Search for the cell housing the specified text and yield its (X, Y) center coordinate. 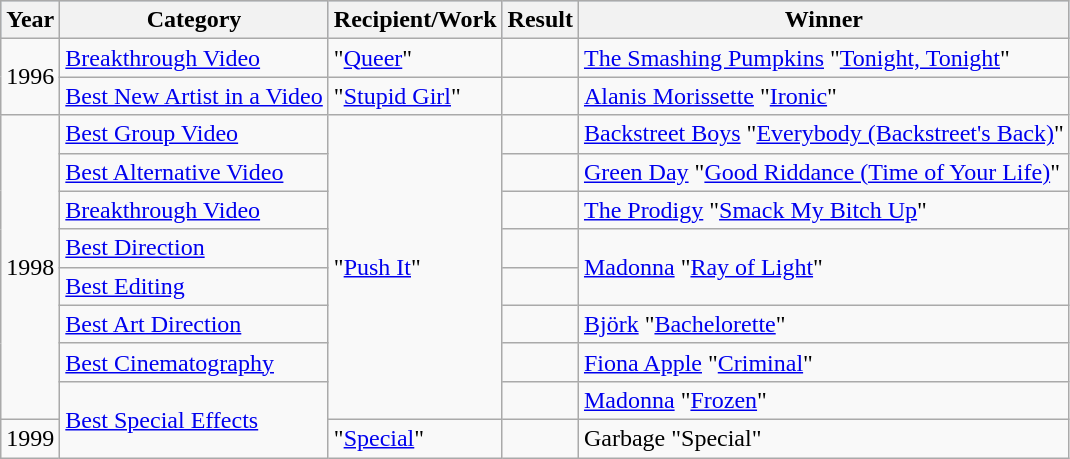
Recipient/Work (415, 20)
Madonna "Frozen" (824, 400)
Best Cinematography (194, 362)
The Prodigy "Smack My Bitch Up" (824, 210)
"Push It" (415, 267)
Result (540, 20)
Backstreet Boys "Everybody (Backstreet's Back)" (824, 134)
Best New Artist in a Video (194, 96)
1999 (30, 438)
Best Direction (194, 248)
Garbage "Special" (824, 438)
Best Group Video (194, 134)
"Special" (415, 438)
"Stupid Girl" (415, 96)
Best Art Direction (194, 324)
Winner (824, 20)
The Smashing Pumpkins "Tonight, Tonight" (824, 58)
Best Alternative Video (194, 172)
Madonna "Ray of Light" (824, 267)
1996 (30, 77)
1998 (30, 267)
Alanis Morissette "Ironic" (824, 96)
Year (30, 20)
Fiona Apple "Criminal" (824, 362)
Category (194, 20)
Best Special Effects (194, 419)
"Queer" (415, 58)
Björk "Bachelorette" (824, 324)
Green Day "Good Riddance (Time of Your Life)" (824, 172)
Best Editing (194, 286)
